Locate the cell with the specified text and output its [X, Y] center coordinate. 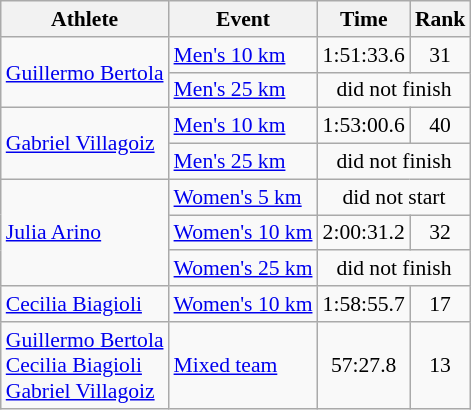
Guillermo BertolaCecilia BiagioliGabriel Villagoiz [85, 366]
Guillermo Bertola [85, 72]
Gabriel Villagoiz [85, 144]
Women's 25 km [244, 269]
did not start [394, 197]
13 [440, 366]
Women's 5 km [244, 197]
32 [440, 233]
Mixed team [244, 366]
Julia Arino [85, 232]
57:27.8 [364, 366]
40 [440, 126]
17 [440, 304]
Event [244, 19]
Rank [440, 19]
1:53:00.6 [364, 126]
1:58:55.7 [364, 304]
Time [364, 19]
Athlete [85, 19]
Cecilia Biagioli [85, 304]
2:00:31.2 [364, 233]
31 [440, 55]
1:51:33.6 [364, 55]
